Pinpoint the cell where the given text exists, returning its [X, Y] midpoint coordinate. 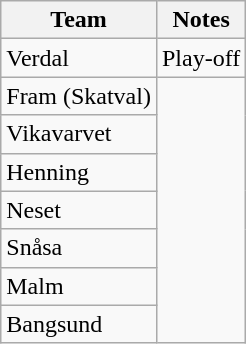
Henning [79, 172]
Team [79, 20]
Vikavarvet [79, 134]
Fram (Skatval) [79, 96]
Verdal [79, 58]
Snåsa [79, 248]
Bangsund [79, 324]
Notes [200, 20]
Neset [79, 210]
Malm [79, 286]
Play-off [200, 58]
